Determine the [X, Y] coordinate at the center of the cell enclosing the given text.  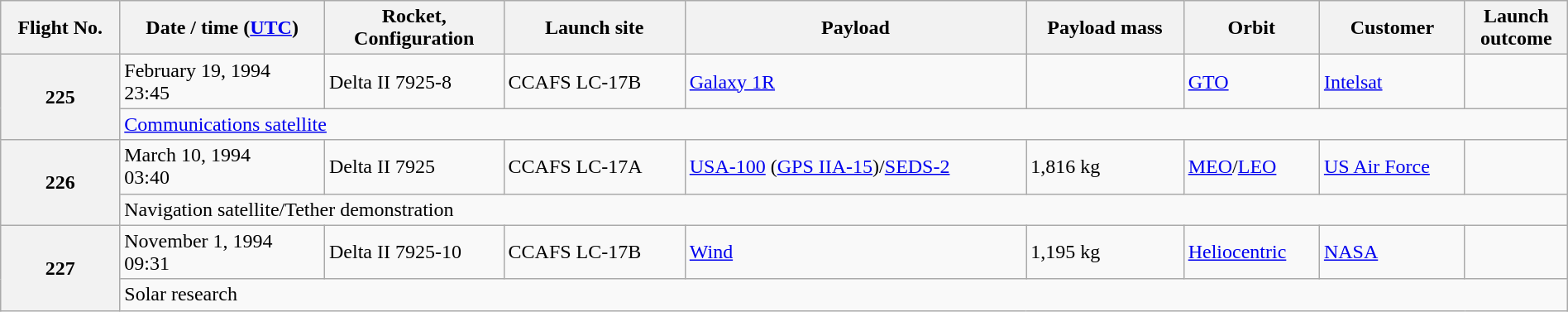
NASA [1392, 252]
1,816 kg [1105, 167]
Date / time (UTC) [222, 28]
November 1, 199409:31 [222, 252]
Navigation satellite/Tether demonstration [844, 209]
CCAFS LC-17A [594, 167]
Communications satellite [844, 124]
Orbit [1251, 28]
Launch outcome [1516, 28]
Galaxy 1R [855, 81]
US Air Force [1392, 167]
227 [60, 268]
March 10, 199403:40 [222, 167]
226 [60, 182]
Delta II 7925 [415, 167]
Intelsat [1392, 81]
Delta II 7925-10 [415, 252]
USA-100 (GPS IIA-15)/SEDS-2 [855, 167]
1,195 kg [1105, 252]
Rocket, Configuration [415, 28]
Payload mass [1105, 28]
Flight No. [60, 28]
Customer [1392, 28]
225 [60, 98]
MEO/LEO [1251, 167]
Heliocentric [1251, 252]
Delta II 7925-8 [415, 81]
Launch site [594, 28]
Wind [855, 252]
February 19, 199423:45 [222, 81]
GTO [1251, 81]
Solar research [844, 295]
Payload [855, 28]
